Find where the given text appears and provide that cell's center as (X, Y) coordinate. 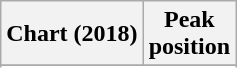
Chart (2018) (72, 34)
Peak position (189, 34)
